Detect which cell encompasses the target text, then output its (X, Y) center coordinate. 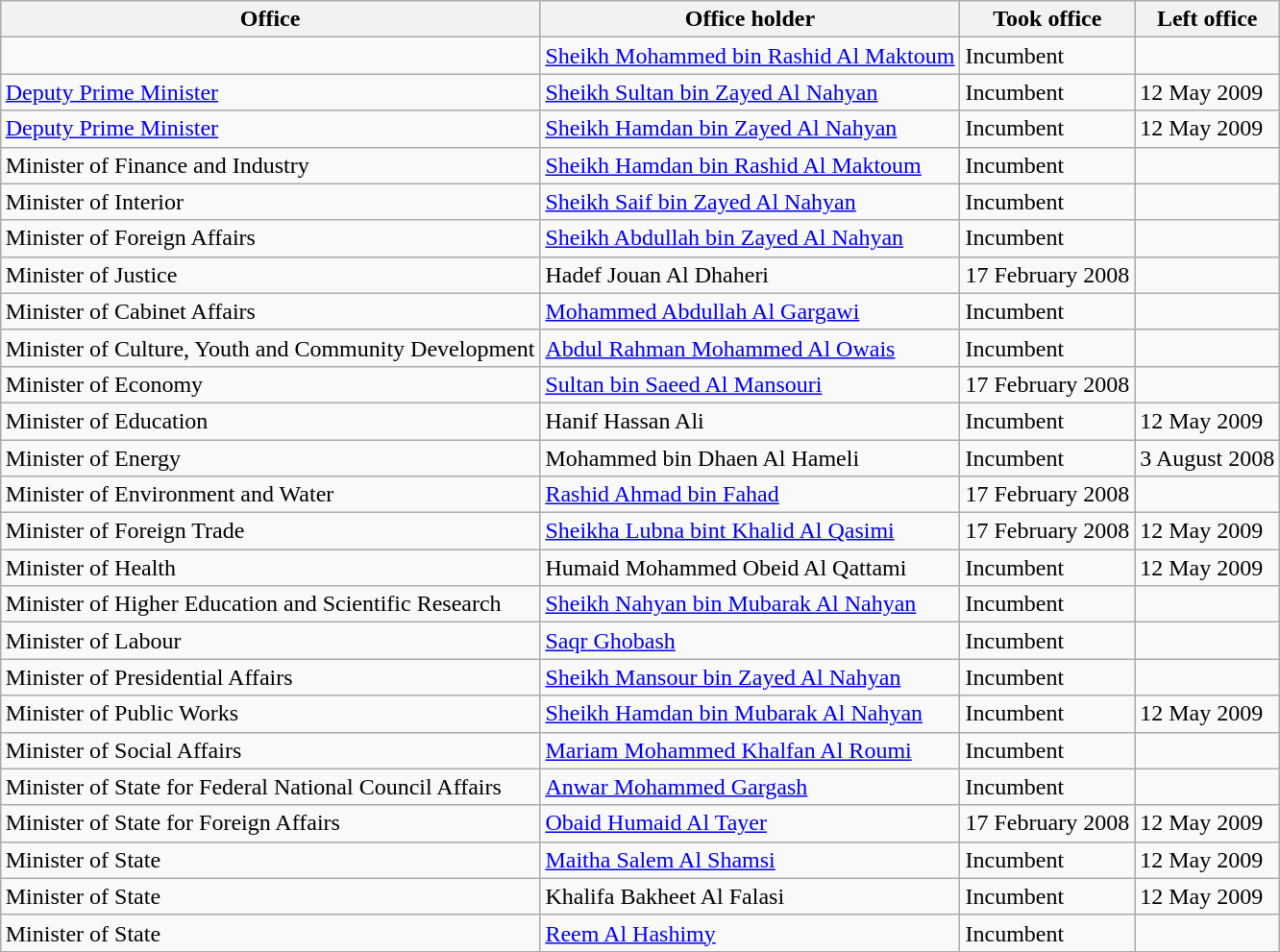
Hadef Jouan Al Dhaheri (750, 275)
Minister of Environment and Water (270, 495)
Minister of Culture, Youth and Community Development (270, 348)
Sheikh Hamdan bin Rashid Al Maktoum (750, 165)
Sheikh Hamdan bin Zayed Al Nahyan (750, 129)
Minister of Health (270, 568)
Anwar Mohammed Gargash (750, 787)
3 August 2008 (1207, 458)
Office holder (750, 19)
Minister of Presidential Affairs (270, 677)
Sheikh Abdullah bin Zayed Al Nahyan (750, 238)
Rashid Ahmad bin Fahad (750, 495)
Minister of Interior (270, 202)
Obaid Humaid Al Tayer (750, 823)
Minister of Education (270, 421)
Minister of Public Works (270, 714)
Sultan bin Saeed Al Mansouri (750, 384)
Minister of Economy (270, 384)
Sheikh Saif bin Zayed Al Nahyan (750, 202)
Minister of Social Affairs (270, 750)
Saqr Ghobash (750, 641)
Khalifa Bakheet Al Falasi (750, 896)
Minister of Energy (270, 458)
Minister of State for Federal National Council Affairs (270, 787)
Minister of State for Foreign Affairs (270, 823)
Minister of Finance and Industry (270, 165)
Mohammed bin Dhaen Al Hameli (750, 458)
Sheikha Lubna bint Khalid Al Qasimi (750, 531)
Office (270, 19)
Mariam Mohammed Khalfan Al Roumi (750, 750)
Minister of Higher Education and Scientific Research (270, 604)
Sheikh Mohammed bin Rashid Al Maktoum (750, 56)
Mohammed Abdullah Al Gargawi (750, 311)
Maitha Salem Al Shamsi (750, 860)
Abdul Rahman Mohammed Al Owais (750, 348)
Sheikh Sultan bin Zayed Al Nahyan (750, 92)
Minister of Labour (270, 641)
Sheikh Mansour bin Zayed Al Nahyan (750, 677)
Took office (1047, 19)
Minister of Justice (270, 275)
Minister of Cabinet Affairs (270, 311)
Minister of Foreign Affairs (270, 238)
Hanif Hassan Ali (750, 421)
Reem Al Hashimy (750, 933)
Sheikh Nahyan bin Mubarak Al Nahyan (750, 604)
Sheikh Hamdan bin Mubarak Al Nahyan (750, 714)
Minister of Foreign Trade (270, 531)
Humaid Mohammed Obeid Al Qattami (750, 568)
Left office (1207, 19)
